Find where the given text appears and provide that cell's center as (X, Y) coordinate. 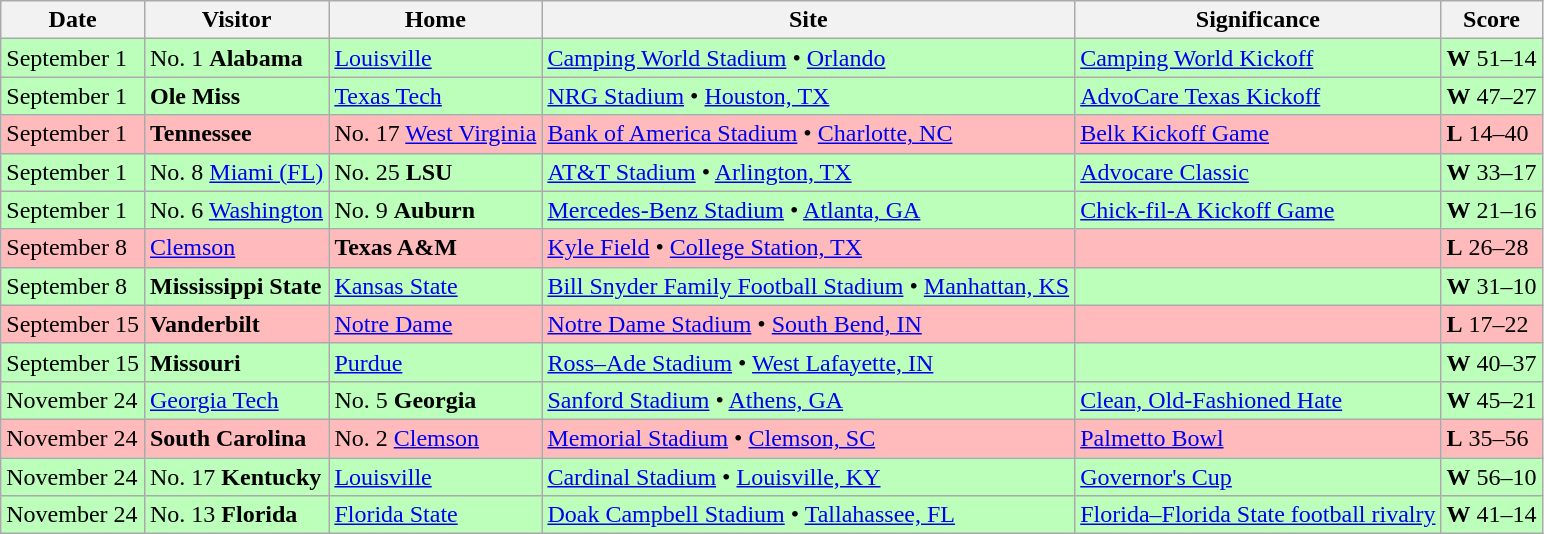
No. 25 LSU (436, 172)
Bill Snyder Family Football Stadium • Manhattan, KS (808, 286)
W 40–37 (1492, 362)
No. 8 Miami (FL) (236, 172)
South Carolina (236, 438)
W 21–16 (1492, 210)
Florida State (436, 515)
Mercedes-Benz Stadium • Atlanta, GA (808, 210)
W 45–21 (1492, 400)
L 14–40 (1492, 134)
Ole Miss (236, 96)
AT&T Stadium • Arlington, TX (808, 172)
W 47–27 (1492, 96)
Site (808, 20)
Memorial Stadium • Clemson, SC (808, 438)
No. 17 West Virginia (436, 134)
Tennessee (236, 134)
Governor's Cup (1258, 477)
Significance (1258, 20)
NRG Stadium • Houston, TX (808, 96)
Vanderbilt (236, 324)
Texas A&M (436, 248)
Missouri (236, 362)
No. 6 Washington (236, 210)
Kansas State (436, 286)
Doak Campbell Stadium • Tallahassee, FL (808, 515)
Date (73, 20)
No. 17 Kentucky (236, 477)
Kyle Field • College Station, TX (808, 248)
Palmetto Bowl (1258, 438)
Purdue (436, 362)
Ross–Ade Stadium • West Lafayette, IN (808, 362)
W 31–10 (1492, 286)
Belk Kickoff Game (1258, 134)
Cardinal Stadium • Louisville, KY (808, 477)
Notre Dame Stadium • South Bend, IN (808, 324)
Notre Dame (436, 324)
W 33–17 (1492, 172)
Chick-fil-A Kickoff Game (1258, 210)
No. 5 Georgia (436, 400)
W 56–10 (1492, 477)
Advocare Classic (1258, 172)
Clean, Old-Fashioned Hate (1258, 400)
W 41–14 (1492, 515)
Sanford Stadium • Athens, GA (808, 400)
Home (436, 20)
Texas Tech (436, 96)
Mississippi State (236, 286)
Camping World Kickoff (1258, 58)
AdvoCare Texas Kickoff (1258, 96)
Visitor (236, 20)
Florida–Florida State football rivalry (1258, 515)
W 51–14 (1492, 58)
Bank of America Stadium • Charlotte, NC (808, 134)
No. 2 Clemson (436, 438)
No. 9 Auburn (436, 210)
No. 13 Florida (236, 515)
L 17–22 (1492, 324)
Georgia Tech (236, 400)
L 35–56 (1492, 438)
No. 1 Alabama (236, 58)
Camping World Stadium • Orlando (808, 58)
Clemson (236, 248)
Score (1492, 20)
L 26–28 (1492, 248)
